From the cell containing the given text, extract its center point as (X, Y) coordinate. 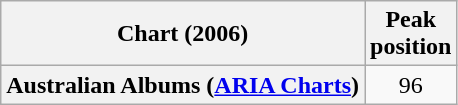
96 (411, 85)
Australian Albums (ARIA Charts) (183, 85)
Chart (2006) (183, 34)
Peakposition (411, 34)
